Identify which cell holds the provided text, then report its (X, Y) central coordinate. 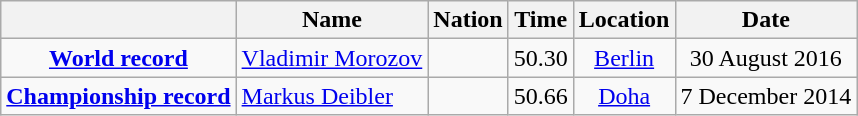
Time (540, 20)
7 December 2014 (766, 96)
Date (766, 20)
Markus Deibler (332, 96)
Vladimir Morozov (332, 58)
World record (118, 58)
50.66 (540, 96)
50.30 (540, 58)
30 August 2016 (766, 58)
Location (624, 20)
Name (332, 20)
Berlin (624, 58)
Doha (624, 96)
Nation (468, 20)
Championship record (118, 96)
